Detect which cell encompasses the target text, then output its (x, y) center coordinate. 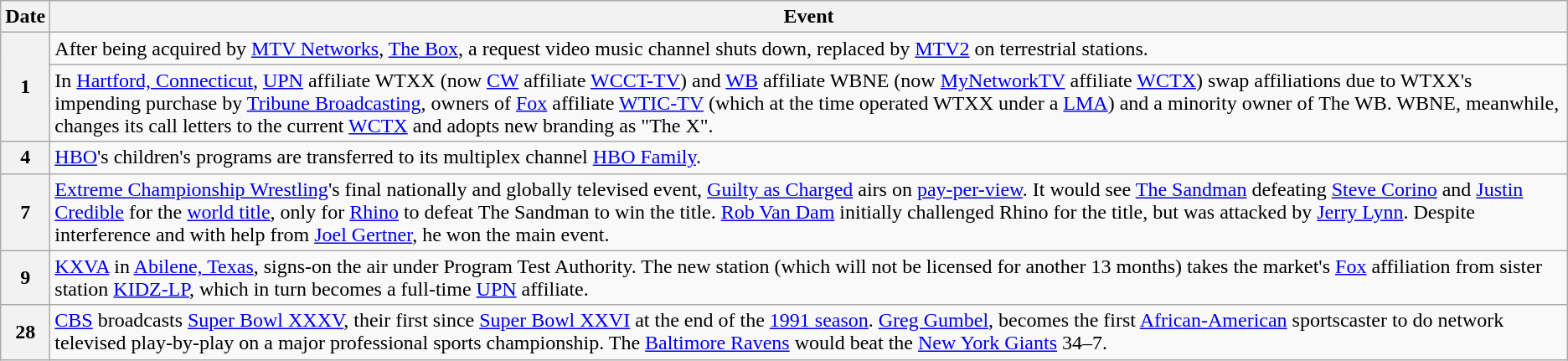
7 (25, 212)
After being acquired by MTV Networks, The Box, a request video music channel shuts down, replaced by MTV2 on terrestrial stations. (809, 49)
Date (25, 17)
Event (809, 17)
1 (25, 87)
HBO's children's programs are transferred to its multiplex channel HBO Family. (809, 157)
28 (25, 332)
4 (25, 157)
9 (25, 278)
